Scan for the cell matching the given text and deliver its [x, y] coordinate at center. 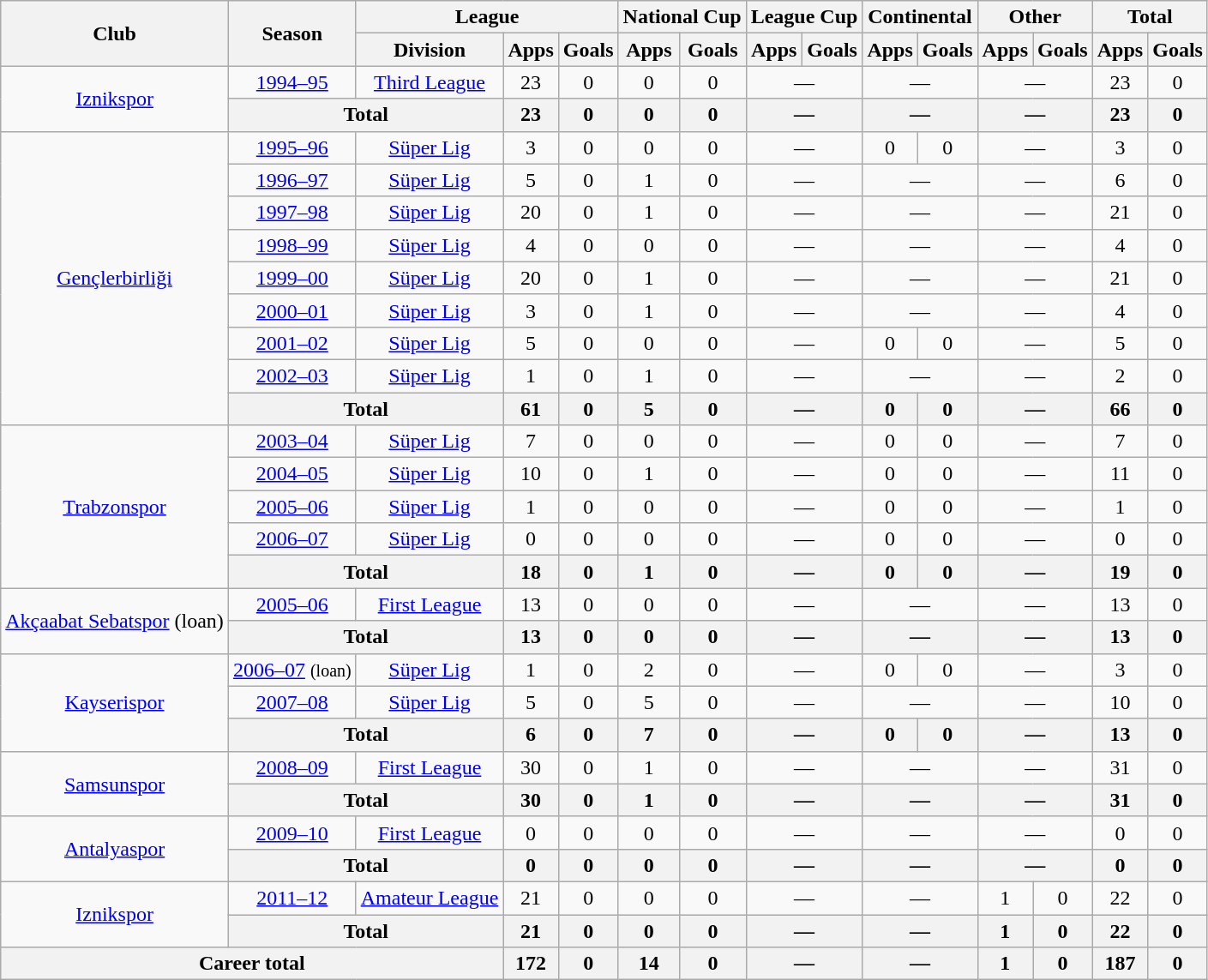
2006–07 [291, 539]
14 [649, 964]
Antalyaspor [115, 849]
Gençlerbirliği [115, 278]
National Cup [682, 17]
11 [1120, 474]
1997–98 [291, 213]
Third League [430, 82]
Amateur League [430, 898]
2000–01 [291, 310]
2011–12 [291, 898]
19 [1120, 572]
187 [1120, 964]
Trabzonspor [115, 507]
2006–07 (loan) [291, 670]
Club [115, 33]
2008–09 [291, 767]
1998–99 [291, 245]
Career total [252, 964]
1999–00 [291, 278]
Season [291, 33]
1995–96 [291, 147]
2009–10 [291, 833]
61 [531, 409]
2001–02 [291, 343]
1994–95 [291, 82]
2002–03 [291, 376]
2004–05 [291, 474]
18 [531, 572]
Akçaabat Sebatspor (loan) [115, 621]
1996–97 [291, 180]
League [487, 17]
2003–04 [291, 442]
172 [531, 964]
League Cup [804, 17]
Other [1035, 17]
2007–08 [291, 702]
Continental [920, 17]
Kayserispor [115, 702]
Samsunspor [115, 784]
66 [1120, 409]
Division [430, 50]
